Extract the [X, Y] coordinate from the center of the cell holding the provided text.  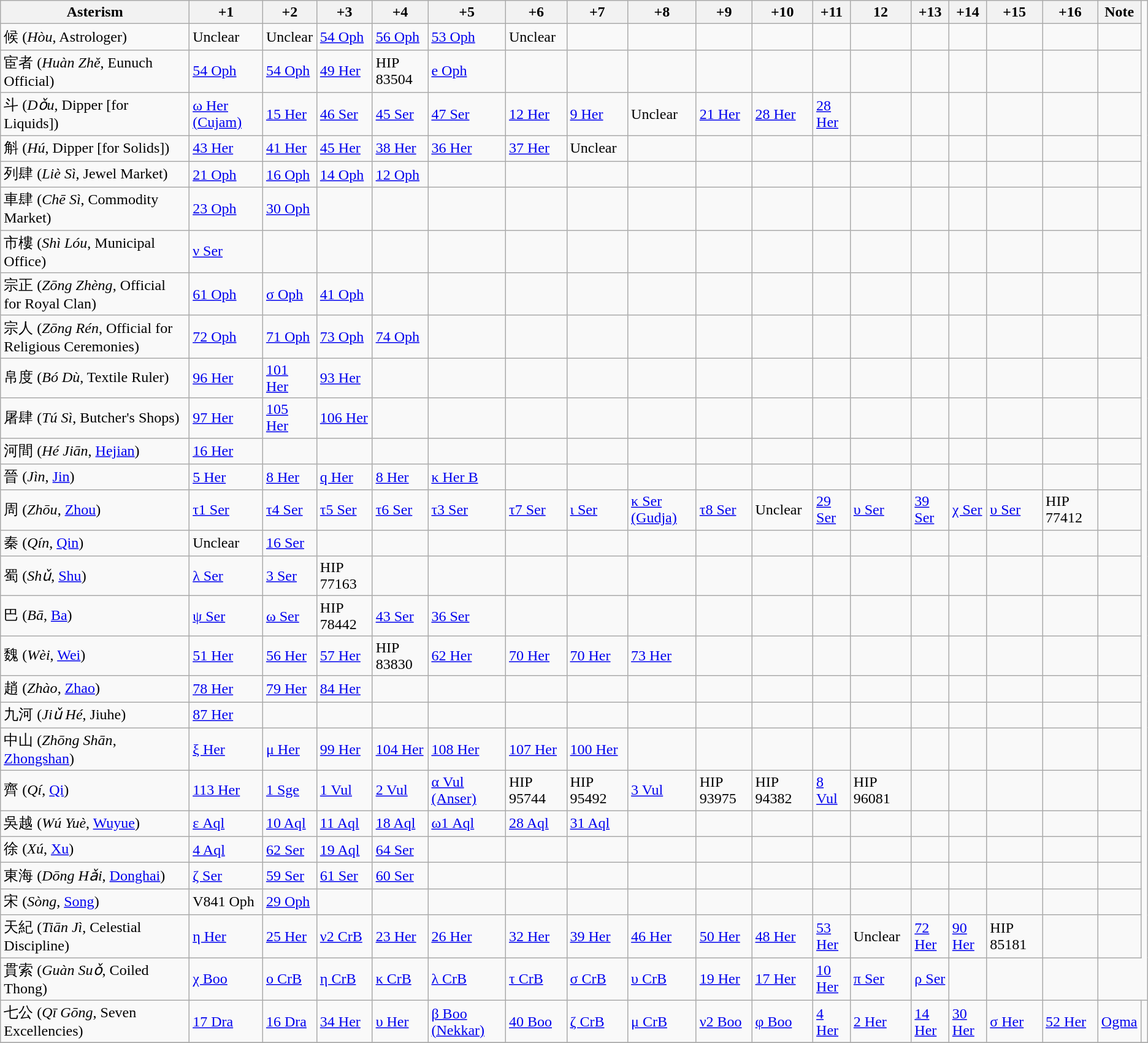
ω Her (Cujam) [226, 114]
+16 [1071, 12]
HIP 96081 [881, 791]
σ Oph [289, 294]
屠肆 (Tú Sì, Butcher's Shops) [95, 418]
τ6 Ser [400, 510]
+5 [467, 12]
47 Ser [467, 114]
ψ Ser [226, 616]
τ1 Ser [226, 510]
31 Aql [597, 824]
73 Her [662, 656]
斗 (Dǒu, Dipper [for Liquids]) [95, 114]
34 Her [345, 1022]
λ CrB [467, 979]
60 Ser [400, 876]
113 Her [226, 791]
τ7 Ser [536, 510]
τ8 Ser [724, 510]
東海 (Dōng Hǎi, Donghai) [95, 876]
HIP 78442 [345, 616]
吳越 (Wú Yuè, Wuyue) [95, 824]
72 Her [930, 936]
宋 (Sòng, Song) [95, 901]
61 Oph [226, 294]
ν Ser [226, 251]
ζ Ser [226, 876]
41 Her [289, 148]
2 Vul [400, 791]
21 Oph [226, 174]
φ Boo [783, 1022]
ω Ser [289, 616]
貫索 (Guàn Suǒ, Coiled Thong) [95, 979]
64 Ser [400, 850]
87 Her [226, 715]
100 Her [597, 749]
天紀 (Tiān Jì, Celestial Discipline) [95, 936]
β Boo (Nekkar) [467, 1022]
μ Her [289, 749]
48 Her [783, 936]
宗正 (Zōng Zhèng, Official for Royal Clan) [95, 294]
43 Ser [400, 616]
τ5 Ser [345, 510]
43 Her [226, 148]
HIP 83830 [400, 656]
+14 [968, 12]
+1 [226, 12]
V841 Oph [226, 901]
+8 [662, 12]
46 Ser [345, 114]
九河 (Jiǔ Hé, Jiuhe) [95, 715]
ε Aql [226, 824]
κ CrB [400, 979]
28 Aql [536, 824]
38 Her [400, 148]
10 Aql [289, 824]
晉 (Jìn, Jin) [95, 477]
斛 (Hú, Dipper [for Solids]) [95, 148]
56 Her [289, 656]
+15 [1014, 12]
徐 (Xú, Xu) [95, 850]
π Ser [881, 979]
ζ CrB [597, 1022]
ω1 Aql [467, 824]
市樓 (Shì Lóu, Municipal Office) [95, 251]
σ Her [1014, 1022]
HIP 77163 [345, 576]
12 [881, 12]
魏 (Wèi, Wei) [95, 656]
q Her [345, 477]
HIP 95744 [536, 791]
23 Her [400, 936]
e Oph [467, 71]
15 Her [289, 114]
57 Her [345, 656]
+6 [536, 12]
ξ Her [226, 749]
+3 [345, 12]
+13 [930, 12]
78 Her [226, 689]
32 Her [536, 936]
39 Her [597, 936]
ν2 Boo [724, 1022]
29 Ser [832, 510]
巴 (Bā, Ba) [95, 616]
106 Her [345, 418]
25 Her [289, 936]
46 Her [662, 936]
1 Vul [345, 791]
Note [1119, 12]
39 Ser [930, 510]
HIP 85181 [1014, 936]
11 Aql [345, 824]
帛度 (Bó Dù, Textile Ruler) [95, 378]
19 Her [724, 979]
29 Oph [289, 901]
+11 [832, 12]
齊 (Qí, Qi) [95, 791]
23 Oph [226, 209]
τ3 Ser [467, 510]
4 Aql [226, 850]
30 Her [968, 1022]
26 Her [467, 936]
17 Dra [226, 1022]
列肆 (Liè Sì, Jewel Market) [95, 174]
62 Her [467, 656]
周 (Zhōu, Zhou) [95, 510]
+10 [783, 12]
50 Her [724, 936]
62 Ser [289, 850]
μ CrB [662, 1022]
14 Her [930, 1022]
79 Her [289, 689]
8 Vul [832, 791]
9 Her [597, 114]
16 Dra [289, 1022]
ρ Ser [930, 979]
3 Vul [662, 791]
υ CrB [662, 979]
υ Her [400, 1022]
中山 (Zhōng Shān, Zhongshan) [95, 749]
36 Her [467, 148]
η CrB [345, 979]
HIP 95492 [597, 791]
105 Her [289, 418]
候 (Hòu, Astrologer) [95, 37]
蜀 (Shǔ, Shu) [95, 576]
71 Oph [289, 337]
107 Her [536, 749]
κ Ser (Gudja) [662, 510]
16 Her [226, 451]
4 Her [832, 1022]
ι Ser [597, 510]
τ4 Ser [289, 510]
1 Sge [289, 791]
45 Her [345, 148]
趙 (Zhào, Zhao) [95, 689]
Asterism [95, 12]
97 Her [226, 418]
41 Oph [345, 294]
45 Ser [400, 114]
52 Her [1071, 1022]
19 Aql [345, 850]
53 Oph [467, 37]
53 Her [832, 936]
12 Oph [400, 174]
河間 (Hé Jiān, Hejian) [95, 451]
21 Her [724, 114]
16 Ser [289, 543]
14 Oph [345, 174]
+7 [597, 12]
HIP 83504 [400, 71]
72 Oph [226, 337]
73 Oph [345, 337]
101 Her [289, 378]
2 Her [881, 1022]
99 Her [345, 749]
HIP 93975 [724, 791]
χ Boo [226, 979]
3 Ser [289, 576]
σ CrB [597, 979]
61 Ser [345, 876]
36 Ser [467, 616]
λ Ser [226, 576]
59 Ser [289, 876]
η Her [226, 936]
16 Oph [289, 174]
84 Her [345, 689]
108 Her [467, 749]
51 Her [226, 656]
α Vul (Anser) [467, 791]
104 Her [400, 749]
宗人 (Zōng Rén, Official for Religious Ceremonies) [95, 337]
ο CrB [289, 979]
30 Oph [289, 209]
χ Ser [968, 510]
車肆 (Chē Sì, Commodity Market) [95, 209]
κ Her B [467, 477]
10 Her [832, 979]
56 Oph [400, 37]
宦者 (Huàn Zhě, Eunuch Official) [95, 71]
96 Her [226, 378]
+4 [400, 12]
74 Oph [400, 337]
+2 [289, 12]
40 Boo [536, 1022]
5 Her [226, 477]
+9 [724, 12]
37 Her [536, 148]
τ CrB [536, 979]
HIP 77412 [1071, 510]
秦 (Qín, Qin) [95, 543]
ν2 CrB [345, 936]
17 Her [783, 979]
Ogma [1119, 1022]
49 Her [345, 71]
七公 (Qī Gōng, Seven Excellencies) [95, 1022]
12 Her [536, 114]
93 Her [345, 378]
18 Aql [400, 824]
HIP 94382 [783, 791]
90 Her [968, 936]
